Locate the cell with the specified text and output its (X, Y) center coordinate. 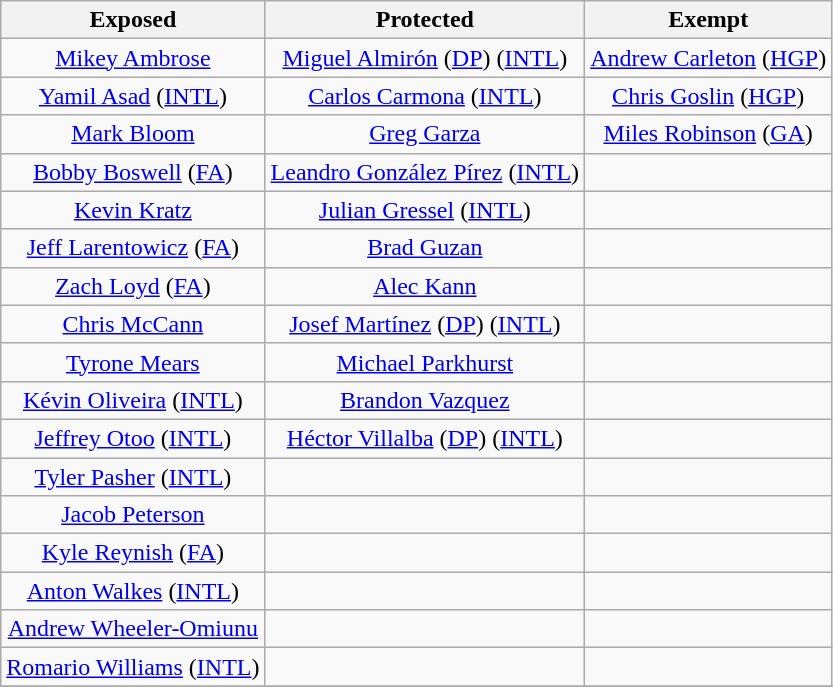
Kyle Reynish (FA) (133, 553)
Brandon Vazquez (425, 400)
Jeffrey Otoo (INTL) (133, 438)
Exempt (708, 20)
Romario Williams (INTL) (133, 667)
Josef Martínez (DP) (INTL) (425, 324)
Jeff Larentowicz (FA) (133, 248)
Kévin Oliveira (INTL) (133, 400)
Leandro González Pírez (INTL) (425, 172)
Carlos Carmona (INTL) (425, 96)
Chris Goslin (HGP) (708, 96)
Tyler Pasher (INTL) (133, 477)
Jacob Peterson (133, 515)
Greg Garza (425, 134)
Kevin Kratz (133, 210)
Anton Walkes (INTL) (133, 591)
Protected (425, 20)
Brad Guzan (425, 248)
Yamil Asad (INTL) (133, 96)
Exposed (133, 20)
Zach Loyd (FA) (133, 286)
Andrew Carleton (HGP) (708, 58)
Tyrone Mears (133, 362)
Mark Bloom (133, 134)
Michael Parkhurst (425, 362)
Alec Kann (425, 286)
Julian Gressel (INTL) (425, 210)
Miles Robinson (GA) (708, 134)
Héctor Villalba (DP) (INTL) (425, 438)
Mikey Ambrose (133, 58)
Andrew Wheeler-Omiunu (133, 629)
Chris McCann (133, 324)
Bobby Boswell (FA) (133, 172)
Miguel Almirón (DP) (INTL) (425, 58)
